Determine the [x, y] coordinate at the center of the cell enclosing the given text.  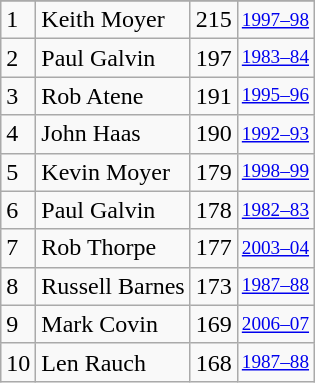
191 [214, 96]
173 [214, 286]
1992–93 [275, 134]
John Haas [113, 134]
5 [18, 172]
Keith Moyer [113, 20]
Mark Covin [113, 324]
168 [214, 362]
1 [18, 20]
10 [18, 362]
4 [18, 134]
2006–07 [275, 324]
8 [18, 286]
1995–96 [275, 96]
Rob Atene [113, 96]
1983–84 [275, 58]
177 [214, 248]
2003–04 [275, 248]
1982–83 [275, 210]
178 [214, 210]
179 [214, 172]
169 [214, 324]
6 [18, 210]
Kevin Moyer [113, 172]
197 [214, 58]
Russell Barnes [113, 286]
Rob Thorpe [113, 248]
215 [214, 20]
Len Rauch [113, 362]
9 [18, 324]
190 [214, 134]
7 [18, 248]
1998–99 [275, 172]
3 [18, 96]
1997–98 [275, 20]
2 [18, 58]
